Locate the cell with the specified text and output its [x, y] center coordinate. 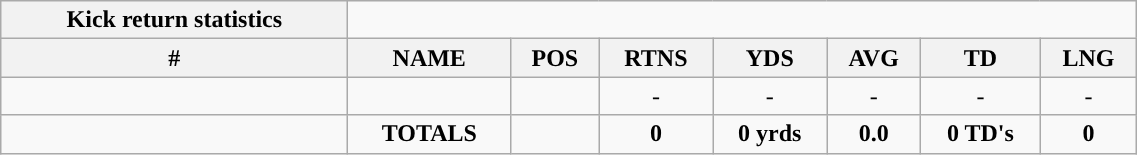
POS [555, 58]
AVG [874, 58]
0 yrds [770, 134]
0 TD's [980, 134]
RTNS [656, 58]
LNG [1088, 58]
# [174, 58]
NAME [430, 58]
0.0 [874, 134]
YDS [770, 58]
Kick return statistics [174, 20]
TOTALS [430, 134]
TD [980, 58]
